Locate the cell with the specified text and output its [x, y] center coordinate. 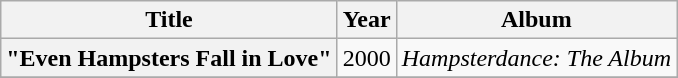
Album [536, 20]
Title [169, 20]
Year [366, 20]
Hampsterdance: The Album [536, 58]
2000 [366, 58]
"Even Hampsters Fall in Love" [169, 58]
